Identify which cell holds the provided text, then report its [x, y] central coordinate. 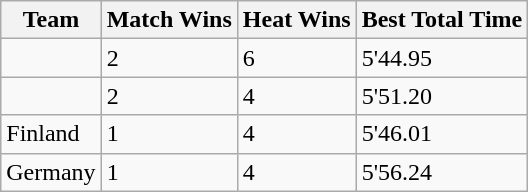
6 [296, 58]
Finland [51, 134]
5'51.20 [442, 96]
Match Wins [169, 20]
5'56.24 [442, 172]
Best Total Time [442, 20]
5'46.01 [442, 134]
Germany [51, 172]
5'44.95 [442, 58]
Heat Wins [296, 20]
Team [51, 20]
